Return (x, y) of the center of cell containing provided text 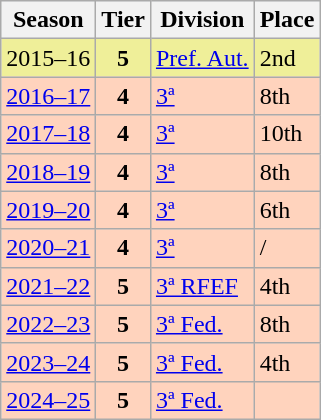
Season (48, 20)
2021–22 (48, 286)
2016–17 (48, 96)
2019–20 (48, 210)
6th (287, 210)
2022–23 (48, 324)
Division (202, 20)
2015–16 (48, 58)
Tier (124, 20)
2023–24 (48, 362)
2017–18 (48, 134)
2020–21 (48, 248)
2018–19 (48, 172)
Pref. Aut. (202, 58)
Place (287, 20)
2nd (287, 58)
10th (287, 134)
3ª RFEF (202, 286)
/ (287, 248)
2024–25 (48, 400)
